Return the (X, Y) coordinate for the center point of the cell that contains the specified text.  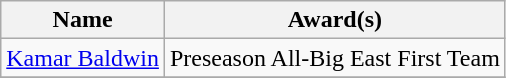
Preseason All-Big East First Team (334, 58)
Name (83, 20)
Kamar Baldwin (83, 58)
Award(s) (334, 20)
